Identify which cell holds the provided text, then report its [X, Y] central coordinate. 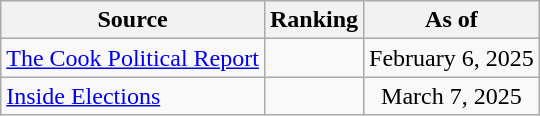
Ranking [314, 20]
Inside Elections [133, 96]
February 6, 2025 [452, 58]
The Cook Political Report [133, 58]
March 7, 2025 [452, 96]
Source [133, 20]
As of [452, 20]
